Locate the cell with the specified text and output its [x, y] center coordinate. 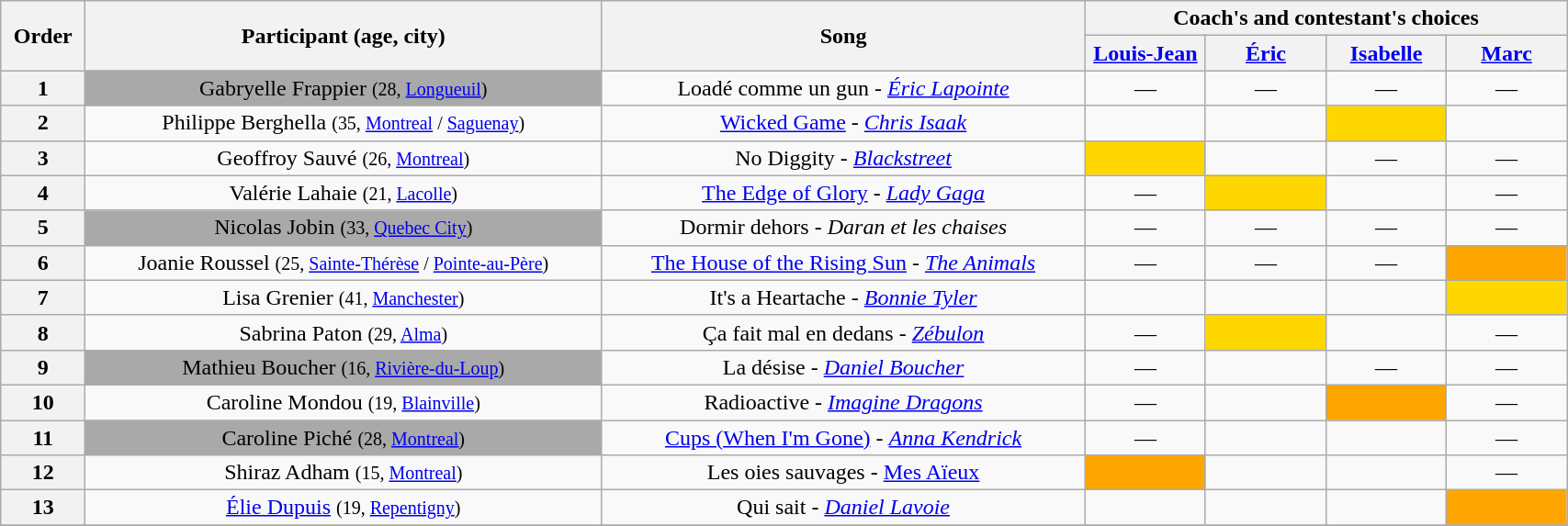
Marc [1506, 53]
4 [43, 193]
Qui sait - Daniel Lavoie [843, 508]
No Diggity - Blackstreet [843, 158]
Participant (age, city) [344, 36]
Lisa Grenier (41, Manchester) [344, 297]
Radioactive - Imagine Dragons [843, 402]
Song [843, 36]
It's a Heartache - Bonnie Tyler [843, 297]
Coach's and contestant's choices [1325, 18]
3 [43, 158]
Sabrina Paton (29, Alma) [344, 332]
5 [43, 228]
Order [43, 36]
Shiraz Adham (15, Montreal) [344, 473]
Louis-Jean [1145, 53]
8 [43, 332]
The Edge of Glory - Lady Gaga [843, 193]
Geoffroy Sauvé (26, Montreal) [344, 158]
9 [43, 367]
Nicolas Jobin (33, Quebec City) [344, 228]
6 [43, 263]
10 [43, 402]
1 [43, 88]
Valérie Lahaie (21, Lacolle) [344, 193]
Dormir dehors - Daran et les chaises [843, 228]
La désise - Daniel Boucher [843, 367]
Joanie Roussel (25, Sainte-Thérèse / Pointe-au-Père) [344, 263]
7 [43, 297]
13 [43, 508]
11 [43, 438]
Caroline Piché (28, Montreal) [344, 438]
Cups (When I'm Gone) - Anna Kendrick [843, 438]
Mathieu Boucher (16, Rivière-du-Loup) [344, 367]
Les oies sauvages - Mes Aïeux [843, 473]
The House of the Rising Sun - The Animals [843, 263]
Isabelle [1387, 53]
Philippe Berghella (35, Montreal / Saguenay) [344, 123]
2 [43, 123]
Élie Dupuis (19, Repentigny) [344, 508]
Ça fait mal en dedans - Zébulon [843, 332]
Wicked Game - Chris Isaak [843, 123]
Loadé comme un gun - Éric Lapointe [843, 88]
Caroline Mondou (19, Blainville) [344, 402]
12 [43, 473]
Éric [1266, 53]
Gabryelle Frappier (28, Longueuil) [344, 88]
